Identify which cell holds the provided text, then report its [X, Y] central coordinate. 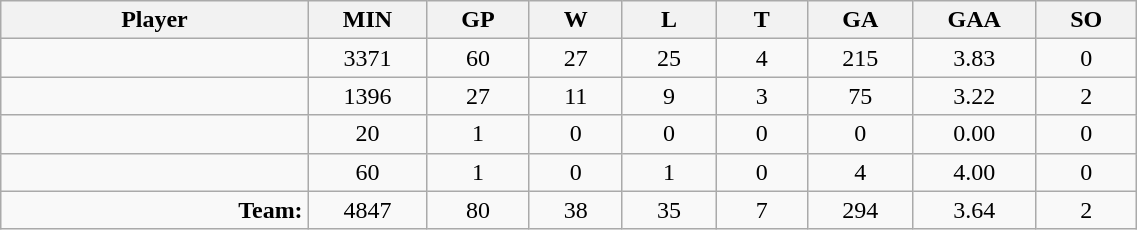
SO [1086, 20]
294 [860, 210]
3 [762, 96]
MIN [368, 20]
L [668, 20]
25 [668, 58]
3371 [368, 58]
W [576, 20]
Player [154, 20]
75 [860, 96]
Team: [154, 210]
4.00 [974, 172]
GP [478, 20]
4847 [368, 210]
1396 [368, 96]
11 [576, 96]
38 [576, 210]
215 [860, 58]
T [762, 20]
0.00 [974, 134]
35 [668, 210]
3.64 [974, 210]
GAA [974, 20]
3.22 [974, 96]
3.83 [974, 58]
GA [860, 20]
9 [668, 96]
7 [762, 210]
80 [478, 210]
20 [368, 134]
